Identify which cell holds the provided text, then report its (X, Y) central coordinate. 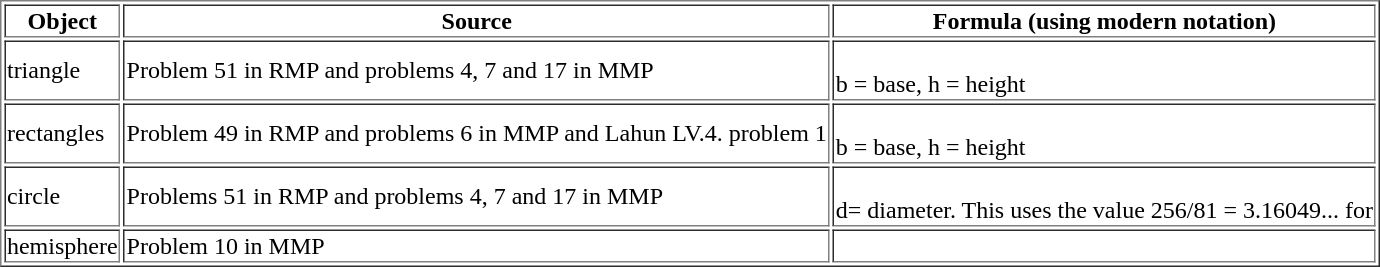
Problem 51 in RMP and problems 4, 7 and 17 in MMP (477, 70)
Formula (using modern notation) (1104, 20)
Object (62, 20)
triangle (62, 70)
Source (477, 20)
d= diameter. This uses the value 256/81 = 3.16049... for (1104, 196)
hemisphere (62, 246)
Problem 49 in RMP and problems 6 in MMP and Lahun LV.4. problem 1 (477, 134)
Problem 10 in MMP (477, 246)
rectangles (62, 134)
Problems 51 in RMP and problems 4, 7 and 17 in MMP (477, 196)
circle (62, 196)
